From the cell containing the given text, extract its center point as [X, Y] coordinate. 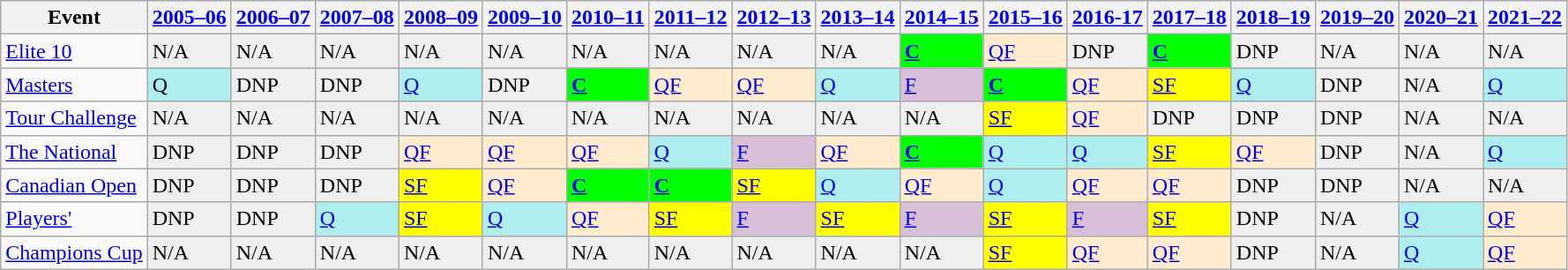
2013–14 [857, 18]
Event [74, 18]
2021–22 [1526, 18]
2007–08 [356, 18]
Players' [74, 219]
2006–07 [273, 18]
Champions Cup [74, 252]
2005–06 [189, 18]
The National [74, 152]
Canadian Open [74, 185]
2018–19 [1273, 18]
2011–12 [691, 18]
2016-17 [1108, 18]
2014–15 [942, 18]
2012–13 [774, 18]
Tour Challenge [74, 118]
2020–21 [1441, 18]
2017–18 [1189, 18]
2009–10 [524, 18]
2015–16 [1025, 18]
2008–09 [441, 18]
Masters [74, 85]
2010–11 [608, 18]
2019–20 [1356, 18]
Elite 10 [74, 51]
